Capture the cell that displays the provided text and extract its (X, Y) central coordinate. 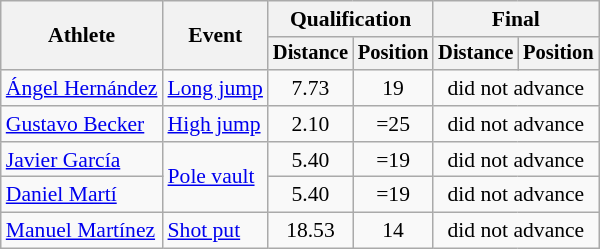
Athlete (82, 36)
Gustavo Becker (82, 124)
Shot put (216, 231)
Long jump (216, 88)
19 (393, 88)
18.53 (310, 231)
High jump (216, 124)
Qualification (350, 19)
7.73 (310, 88)
Final (516, 19)
Manuel Martínez (82, 231)
Event (216, 36)
Daniel Martí (82, 195)
Pole vault (216, 178)
Ángel Hernández (82, 88)
=25 (393, 124)
2.10 (310, 124)
14 (393, 231)
Javier García (82, 160)
